Return the (x, y) coordinate for the center point of the cell that contains the specified text.  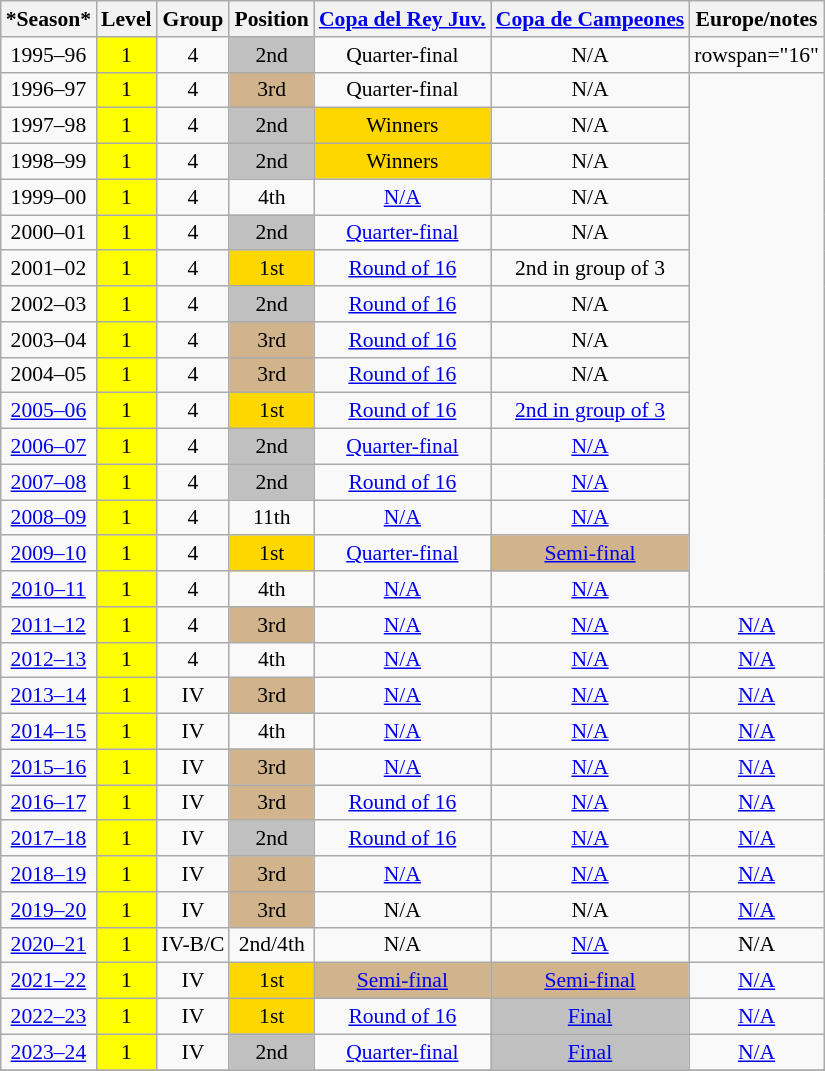
2001–02 (48, 269)
2010–11 (48, 589)
1998–99 (48, 162)
2022–23 (48, 1017)
2016–17 (48, 803)
2nd/4th (271, 945)
1999–00 (48, 197)
2020–21 (48, 945)
rowspan="16" (756, 55)
Level (126, 19)
2005–06 (48, 411)
2002–03 (48, 304)
2021–22 (48, 981)
2004–05 (48, 375)
2013–14 (48, 696)
2008–09 (48, 518)
Europe/notes (756, 19)
2019–20 (48, 910)
2006–07 (48, 447)
1996–97 (48, 90)
Position (271, 19)
1995–96 (48, 55)
2018–19 (48, 874)
2000–01 (48, 233)
11th (271, 518)
2009–10 (48, 554)
Group (194, 19)
2003–04 (48, 340)
IV-B/C (194, 945)
2014–15 (48, 732)
Copa de Campeones (590, 19)
2012–13 (48, 660)
2015–16 (48, 767)
2007–08 (48, 482)
2017–18 (48, 839)
2011–12 (48, 625)
Copa del Rey Juv. (402, 19)
*Season* (48, 19)
1997–98 (48, 126)
2023–24 (48, 1052)
